Output the [X, Y] coordinate of the center of the cell containing the given text.  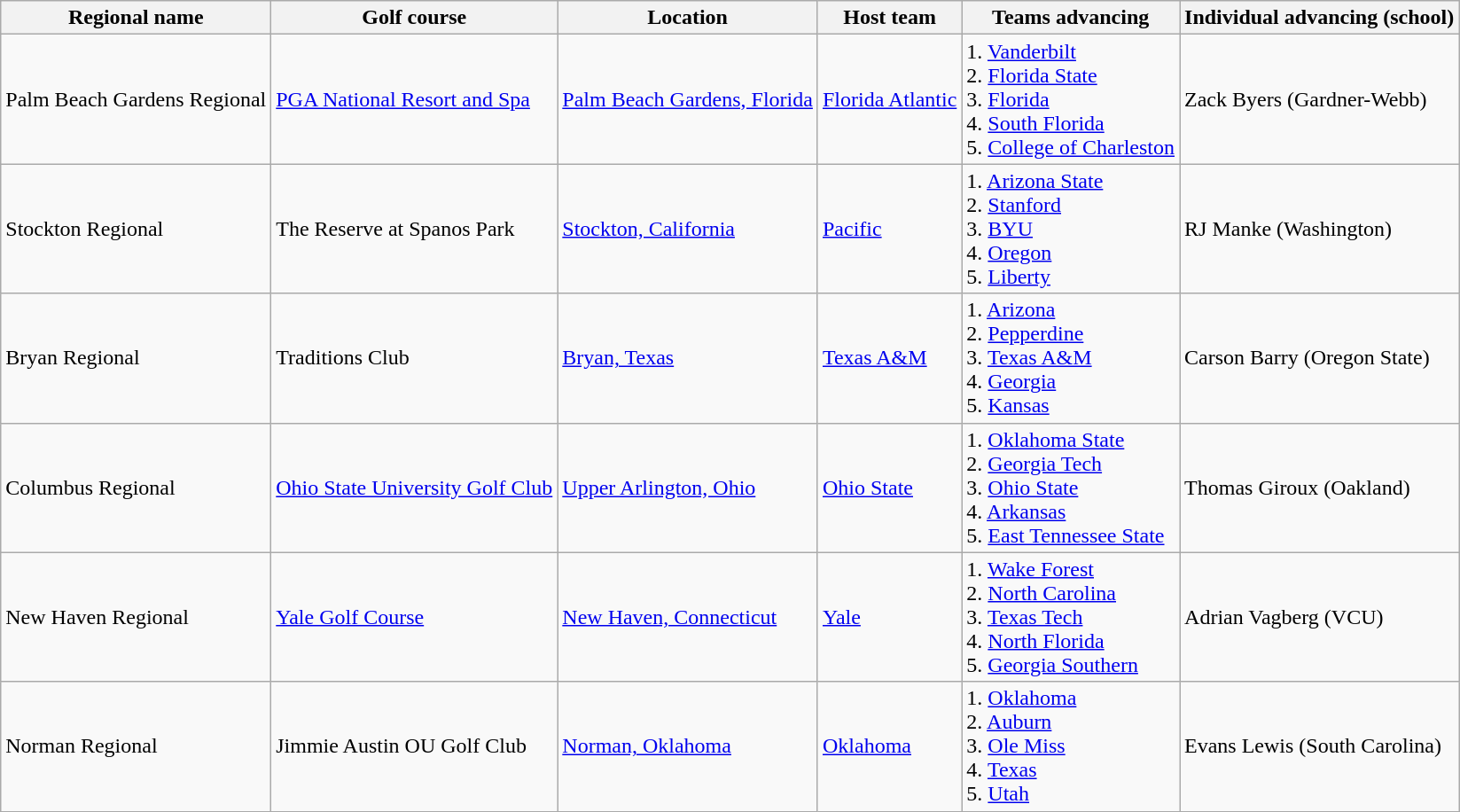
1. Arizona State2. Stanford3. BYU4. Oregon5. Liberty [1071, 229]
Oklahoma [889, 746]
Ohio State University Golf Club [415, 488]
New Haven Regional [137, 617]
The Reserve at Spanos Park [415, 229]
New Haven, Connecticut [688, 617]
Thomas Giroux (Oakland) [1319, 488]
Upper Arlington, Ohio [688, 488]
Stockton Regional [137, 229]
Texas A&M [889, 358]
Palm Beach Gardens, Florida [688, 99]
Norman, Oklahoma [688, 746]
Florida Atlantic [889, 99]
Jimmie Austin OU Golf Club [415, 746]
Zack Byers (Gardner-Webb) [1319, 99]
PGA National Resort and Spa [415, 99]
1. Wake Forest2. North Carolina3. Texas Tech4. North Florida5. Georgia Southern [1071, 617]
Yale Golf Course [415, 617]
Ohio State [889, 488]
Yale [889, 617]
Evans Lewis (South Carolina) [1319, 746]
Location [688, 18]
1. Vanderbilt2. Florida State3. Florida4. South Florida5. College of Charleston [1071, 99]
Host team [889, 18]
Regional name [137, 18]
Bryan Regional [137, 358]
Norman Regional [137, 746]
1. Arizona2. Pepperdine3. Texas A&M4. Georgia5. Kansas [1071, 358]
Individual advancing (school) [1319, 18]
Teams advancing [1071, 18]
Columbus Regional [137, 488]
Golf course [415, 18]
1. Oklahoma State2. Georgia Tech3. Ohio State4. Arkansas5. East Tennessee State [1071, 488]
Traditions Club [415, 358]
Carson Barry (Oregon State) [1319, 358]
Bryan, Texas [688, 358]
Stockton, California [688, 229]
1. Oklahoma2. Auburn3. Ole Miss4. Texas5. Utah [1071, 746]
RJ Manke (Washington) [1319, 229]
Palm Beach Gardens Regional [137, 99]
Adrian Vagberg (VCU) [1319, 617]
Pacific [889, 229]
